Search for the cell housing the specified text and yield its (X, Y) center coordinate. 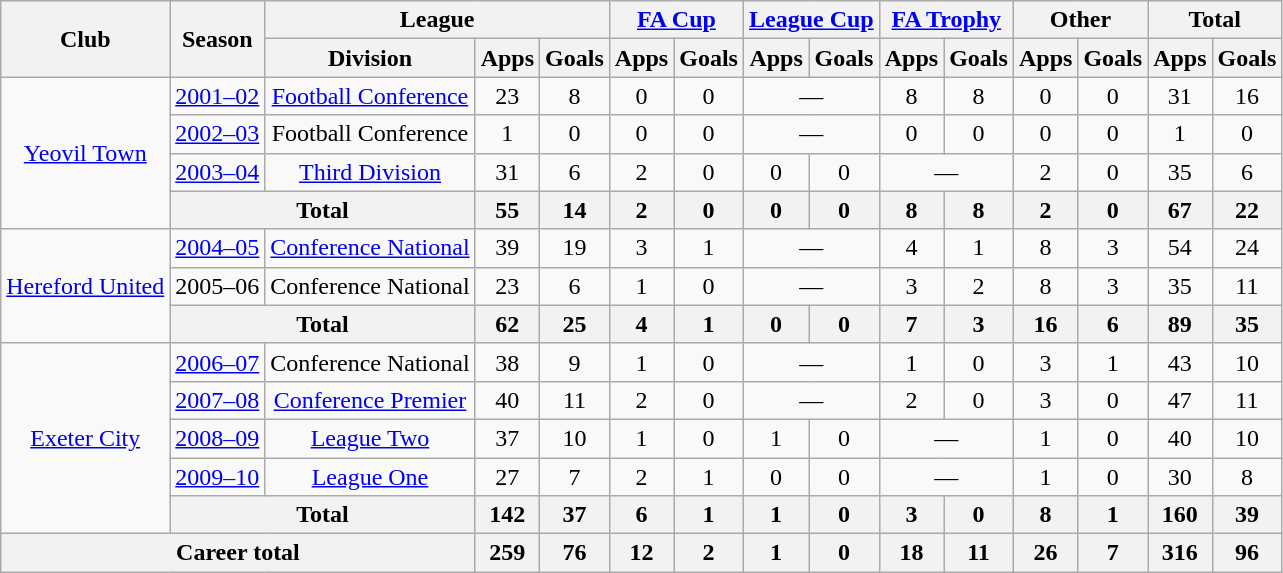
43 (1180, 362)
Hereford United (86, 286)
96 (1247, 553)
2007–08 (218, 400)
Division (370, 58)
316 (1180, 553)
2003–04 (218, 172)
25 (575, 324)
76 (575, 553)
2004–05 (218, 248)
22 (1247, 210)
FA Cup (676, 20)
Club (86, 39)
26 (1045, 553)
47 (1180, 400)
2008–09 (218, 438)
12 (641, 553)
Conference Premier (370, 400)
2002–03 (218, 134)
54 (1180, 248)
89 (1180, 324)
19 (575, 248)
Season (218, 39)
League Cup (811, 20)
2005–06 (218, 286)
18 (911, 553)
League (437, 20)
9 (575, 362)
League One (370, 477)
142 (507, 515)
62 (507, 324)
2009–10 (218, 477)
2001–02 (218, 96)
FA Trophy (946, 20)
Exeter City (86, 438)
24 (1247, 248)
Other (1080, 20)
Yeovil Town (86, 153)
2006–07 (218, 362)
38 (507, 362)
259 (507, 553)
27 (507, 477)
55 (507, 210)
67 (1180, 210)
160 (1180, 515)
14 (575, 210)
League Two (370, 438)
Career total (238, 553)
Third Division (370, 172)
30 (1180, 477)
